Scan for the cell matching the given text and deliver its [x, y] coordinate at center. 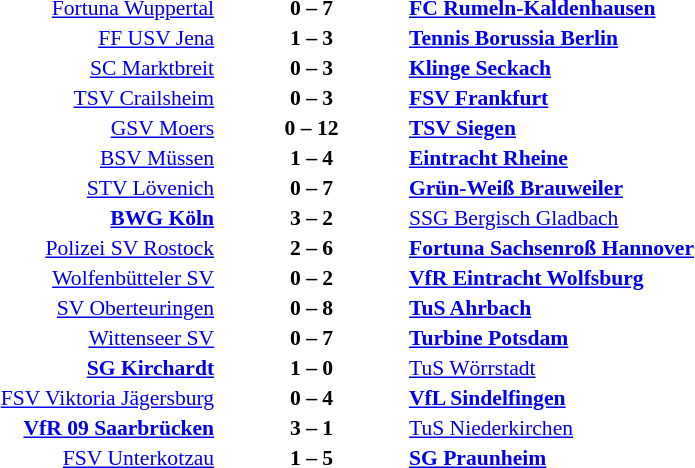
3 – 2 [312, 218]
0 – 12 [312, 128]
2 – 6 [312, 248]
0 – 8 [312, 308]
1 – 0 [312, 368]
3 – 1 [312, 428]
0 – 4 [312, 398]
1 – 4 [312, 158]
0 – 2 [312, 278]
1 – 3 [312, 38]
